Provide the (X, Y) coordinate of the cell's center where the given text is located.  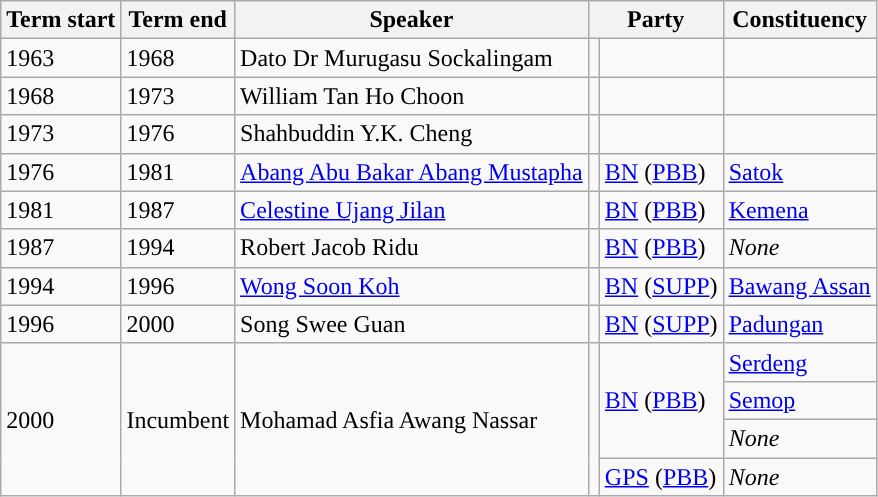
Wong Soon Koh (412, 286)
Padungan (800, 324)
1963 (61, 58)
GPS (PBB) (661, 477)
Bawang Assan (800, 286)
Constituency (800, 20)
Abang Abu Bakar Abang Mustapha (412, 172)
Shahbuddin Y.K. Cheng (412, 134)
Serdeng (800, 362)
Robert Jacob Ridu (412, 248)
Mohamad Asfia Awang Nassar (412, 419)
Semop (800, 400)
William Tan Ho Choon (412, 96)
Incumbent (178, 419)
Satok (800, 172)
Song Swee Guan (412, 324)
Celestine Ujang Jilan (412, 210)
Party (656, 20)
Term start (61, 20)
Dato Dr Murugasu Sockalingam (412, 58)
Kemena (800, 210)
Term end (178, 20)
Speaker (412, 20)
